Return the (X, Y) coordinate for the center point of the cell that contains the specified text.  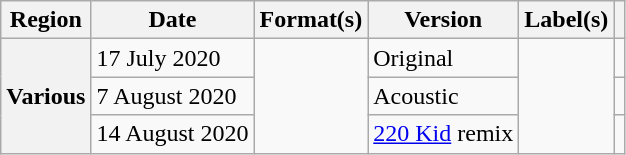
Original (444, 58)
Various (46, 96)
Label(s) (566, 20)
Version (444, 20)
Date (172, 20)
Region (46, 20)
220 Kid remix (444, 134)
14 August 2020 (172, 134)
Format(s) (311, 20)
Acoustic (444, 96)
17 July 2020 (172, 58)
7 August 2020 (172, 96)
